Capture the cell that displays the provided text and extract its [x, y] central coordinate. 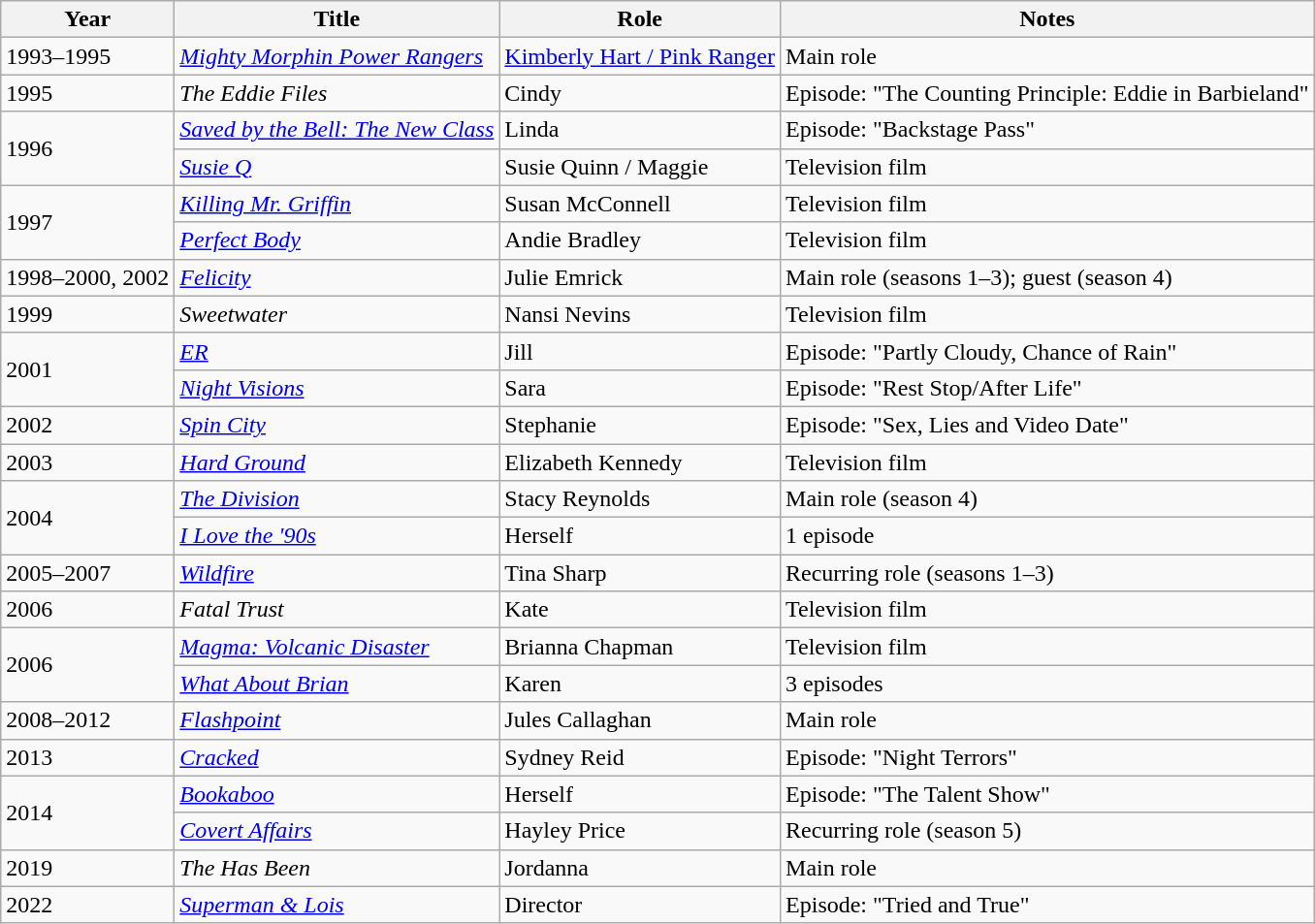
2002 [87, 425]
Brianna Chapman [640, 647]
3 episodes [1047, 684]
Kimberly Hart / Pink Ranger [640, 56]
Hard Ground [337, 462]
The Division [337, 499]
Stacy Reynolds [640, 499]
Hayley Price [640, 831]
Sydney Reid [640, 757]
2004 [87, 518]
Stephanie [640, 425]
Sara [640, 388]
Episode: "Sex, Lies and Video Date" [1047, 425]
2008–2012 [87, 720]
2001 [87, 369]
Jill [640, 351]
Linda [640, 130]
Flashpoint [337, 720]
Nansi Nevins [640, 314]
ER [337, 351]
Julie Emrick [640, 277]
2014 [87, 812]
Cracked [337, 757]
Episode: "The Counting Principle: Eddie in Barbieland" [1047, 93]
Magma: Volcanic Disaster [337, 647]
Saved by the Bell: The New Class [337, 130]
The Has Been [337, 868]
Killing Mr. Griffin [337, 204]
I Love the '90s [337, 536]
Fatal Trust [337, 610]
Episode: "Night Terrors" [1047, 757]
2013 [87, 757]
1993–1995 [87, 56]
1996 [87, 148]
2019 [87, 868]
Episode: "The Talent Show" [1047, 794]
Night Visions [337, 388]
The Eddie Files [337, 93]
Susie Q [337, 167]
Main role (seasons 1–3); guest (season 4) [1047, 277]
1 episode [1047, 536]
Title [337, 19]
Recurring role (season 5) [1047, 831]
Wildfire [337, 573]
Kate [640, 610]
2022 [87, 905]
Role [640, 19]
Perfect Body [337, 240]
Episode: "Tried and True" [1047, 905]
Director [640, 905]
1995 [87, 93]
Jordanna [640, 868]
Main role (season 4) [1047, 499]
Sweetwater [337, 314]
Year [87, 19]
Recurring role (seasons 1–3) [1047, 573]
Spin City [337, 425]
1998–2000, 2002 [87, 277]
2003 [87, 462]
Episode: "Backstage Pass" [1047, 130]
Susie Quinn / Maggie [640, 167]
Karen [640, 684]
Covert Affairs [337, 831]
2005–2007 [87, 573]
Notes [1047, 19]
Superman & Lois [337, 905]
Bookaboo [337, 794]
Jules Callaghan [640, 720]
Andie Bradley [640, 240]
1999 [87, 314]
Cindy [640, 93]
1997 [87, 222]
Felicity [337, 277]
Tina Sharp [640, 573]
Episode: "Rest Stop/After Life" [1047, 388]
What About Brian [337, 684]
Elizabeth Kennedy [640, 462]
Susan McConnell [640, 204]
Mighty Morphin Power Rangers [337, 56]
Episode: "Partly Cloudy, Chance of Rain" [1047, 351]
